From the cell containing the given text, extract its center point as [x, y] coordinate. 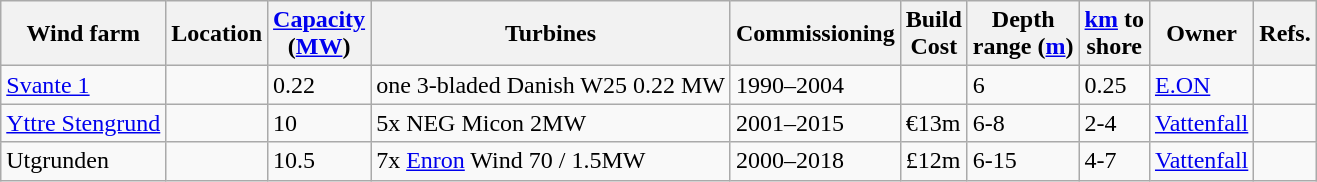
10 [320, 123]
Location [217, 34]
2000–2018 [815, 161]
Owner [1201, 34]
6 [1023, 85]
0.22 [320, 85]
Utgrunden [84, 161]
one 3-bladed Danish W25 0.22 MW [551, 85]
km toshore [1114, 34]
2-4 [1114, 123]
Commissioning [815, 34]
Turbines [551, 34]
Capacity (MW) [320, 34]
10.5 [320, 161]
£12m [934, 161]
0.25 [1114, 85]
Wind farm [84, 34]
6-15 [1023, 161]
Yttre Stengrund [84, 123]
6-8 [1023, 123]
Svante 1 [84, 85]
4-7 [1114, 161]
Depthrange (m) [1023, 34]
E.ON [1201, 85]
€13m [934, 123]
7x Enron Wind 70 / 1.5MW [551, 161]
2001–2015 [815, 123]
Refs. [1285, 34]
1990–2004 [815, 85]
BuildCost [934, 34]
5x NEG Micon 2MW [551, 123]
